Provide the (x, y) coordinate of the cell's center where the given text is located.  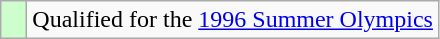
Qualified for the 1996 Summer Olympics (233, 20)
